Output the (x, y) coordinate of the center of the cell containing the given text.  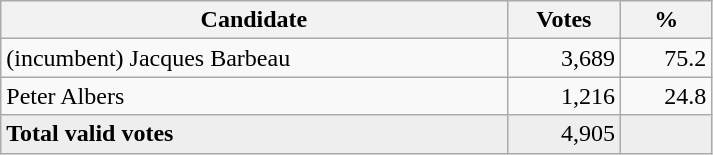
Total valid votes (254, 134)
Candidate (254, 20)
Votes (564, 20)
(incumbent) Jacques Barbeau (254, 58)
Peter Albers (254, 96)
75.2 (666, 58)
1,216 (564, 96)
3,689 (564, 58)
4,905 (564, 134)
24.8 (666, 96)
% (666, 20)
